Return the [x, y] coordinate for the center point of the cell that contains the specified text.  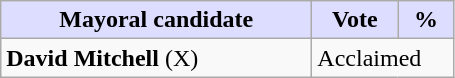
Vote [355, 20]
David Mitchell (X) [156, 58]
Acclaimed [383, 58]
% [426, 20]
Mayoral candidate [156, 20]
